Capture the cell that displays the provided text and extract its (X, Y) central coordinate. 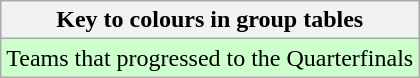
Key to colours in group tables (210, 20)
Teams that progressed to the Quarterfinals (210, 58)
